Capture the cell that displays the provided text and extract its (X, Y) central coordinate. 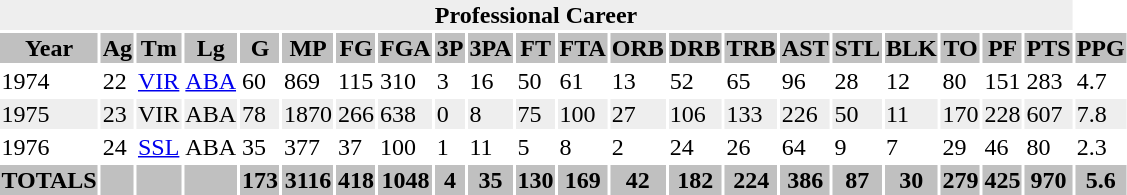
279 (960, 180)
0 (450, 114)
65 (751, 81)
7 (911, 147)
Professional Career (536, 15)
224 (751, 180)
MP (308, 48)
3PA (490, 48)
1048 (406, 180)
Year (49, 48)
BLK (911, 48)
3116 (308, 180)
16 (490, 81)
60 (260, 81)
26 (751, 147)
228 (1002, 114)
5 (536, 147)
3 (450, 81)
169 (582, 180)
PTS (1048, 48)
Ag (117, 48)
115 (356, 81)
AST (805, 48)
7.8 (1100, 114)
G (260, 48)
42 (638, 180)
ORB (638, 48)
64 (805, 147)
TRB (751, 48)
STL (857, 48)
130 (536, 180)
869 (308, 81)
4.7 (1100, 81)
377 (308, 147)
170 (960, 114)
30 (911, 180)
TO (960, 48)
87 (857, 180)
37 (356, 147)
Lg (211, 48)
4 (450, 180)
638 (406, 114)
13 (638, 81)
96 (805, 81)
1975 (49, 114)
283 (1048, 81)
61 (582, 81)
FT (536, 48)
PPG (1100, 48)
5.6 (1100, 180)
2 (638, 147)
1870 (308, 114)
9 (857, 147)
226 (805, 114)
266 (356, 114)
TOTALS (49, 180)
28 (857, 81)
1974 (49, 81)
23 (117, 114)
386 (805, 180)
FTA (582, 48)
1 (450, 147)
3P (450, 48)
75 (536, 114)
Tm (158, 48)
78 (260, 114)
310 (406, 81)
52 (695, 81)
29 (960, 147)
PF (1002, 48)
133 (751, 114)
22 (117, 81)
1976 (49, 147)
182 (695, 180)
151 (1002, 81)
SSL (158, 147)
12 (911, 81)
FG (356, 48)
FGA (406, 48)
DRB (695, 48)
2.3 (1100, 147)
46 (1002, 147)
607 (1048, 114)
27 (638, 114)
425 (1002, 180)
418 (356, 180)
173 (260, 180)
106 (695, 114)
970 (1048, 180)
